For the text-containing cell, return its midpoint in (x, y) coordinate format. 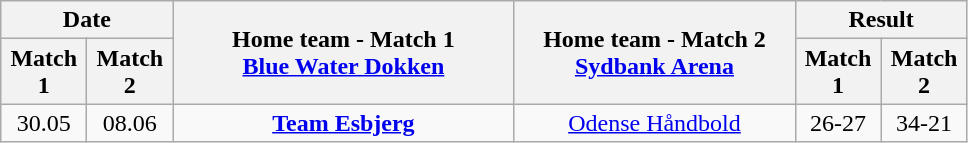
Home team - Match 2Sydbank Arena (654, 52)
Team Esbjerg (344, 123)
Odense Håndbold (654, 123)
Result (881, 20)
26-27 (838, 123)
34-21 (924, 123)
08.06 (130, 123)
30.05 (44, 123)
Home team - Match 1Blue Water Dokken (344, 52)
Date (87, 20)
